Detect which cell encompasses the target text, then output its [X, Y] center coordinate. 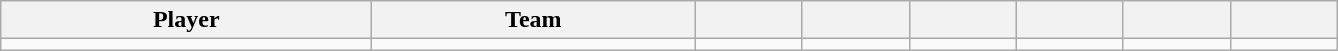
Team [534, 20]
Player [186, 20]
